Find where the given text appears and provide that cell's center as (x, y) coordinate. 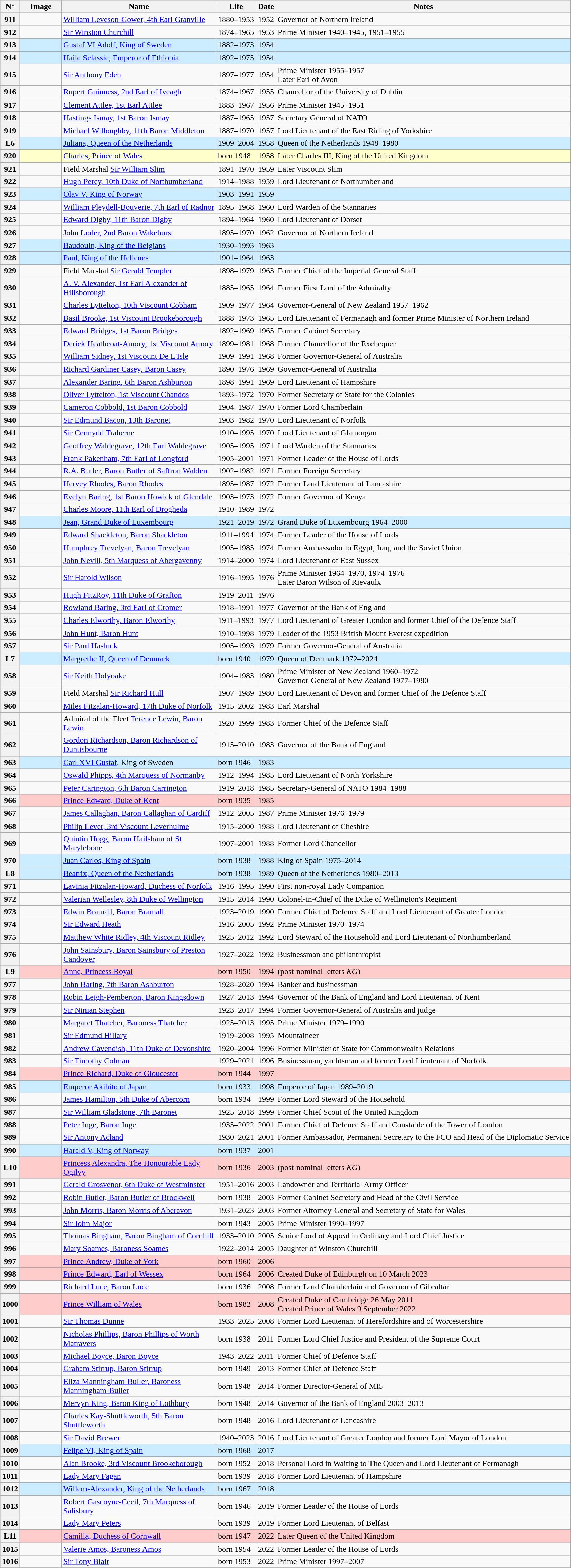
1910–1995 (236, 433)
Lord Lieutenant of Greater London and former Lord Mayor of London (423, 1438)
Emperor Akihito of Japan (139, 1087)
Hastings Ismay, 1st Baron Ismay (139, 118)
1912–1994 (236, 775)
923 (10, 194)
Derick Heathcoat-Amory, 1st Viscount Amory (139, 343)
Lord Lieutenant of Greater London and former Chief of the Defence Staff (423, 620)
L6 (10, 143)
1008 (10, 1438)
Businessman, yachtsman and former Lord Lieutenant of Norfolk (423, 1061)
John Morris, Baron Morris of Aberavon (139, 1210)
born 1953 (236, 1562)
935 (10, 356)
1989 (266, 873)
Oswald Phipps, 4th Marquess of Normanby (139, 775)
Former Ambassador to Egypt, Iraq, and the Soviet Union (423, 547)
Michael Willoughby, 11th Baron Middleton (139, 130)
born 1954 (236, 1549)
972 (10, 899)
Prime Minister 1940–1945, 1951–1955 (423, 32)
Harald V, King of Norway (139, 1150)
Former Chief of Defence Staff and Lord Lieutenant of Greater London (423, 912)
Quintin Hogg, Baron Hailsham of St Marylebone (139, 844)
974 (10, 924)
Peter Carington, 6th Baron Carrington (139, 788)
Rupert Guinness, 2nd Earl of Iveagh (139, 92)
Created Duke of Cambridge 26 May 2011Created Prince of Wales 9 September 2022 (423, 1304)
born 1949 (236, 1369)
Prime Minister 1955–1957Later Earl of Avon (423, 75)
Prince Edward, Duke of Kent (139, 800)
Hugh Percy, 10th Duke of Northumberland (139, 182)
L10 (10, 1167)
945 (10, 484)
Princess Alexandra, The Honourable Lady Ogilvy (139, 1167)
975 (10, 937)
1880–1953 (236, 19)
Felipe VI, King of Spain (139, 1450)
Former Lord Chamberlain and Governor of Gibraltar (423, 1287)
born 1950 (236, 972)
Queen of Denmark 1972–2024 (423, 659)
William Leveson-Gower, 4th Earl Granville (139, 19)
Robin Leigh-Pemberton, Baron Kingsdown (139, 997)
Juan Carlos, King of Spain (139, 861)
2013 (266, 1369)
Lord Lieutenant of East Sussex (423, 560)
Life (236, 7)
Sir Edmund Bacon, 13th Baronet (139, 420)
Sir Keith Holyoake (139, 676)
913 (10, 45)
N° (10, 7)
915 (10, 75)
Sir Cennydd Traherne (139, 433)
Later Charles III, King of the United Kingdom (423, 156)
993 (10, 1210)
932 (10, 318)
936 (10, 369)
973 (10, 912)
978 (10, 997)
949 (10, 535)
956 (10, 633)
933 (10, 331)
Mervyn King, Baron King of Lothbury (139, 1403)
Prime Minister 1997–2007 (423, 1562)
919 (10, 130)
1931–2023 (236, 1210)
967 (10, 813)
Former Secretary of State for the Colonies (423, 395)
1887–1965 (236, 118)
Valerie Amos, Baroness Amos (139, 1549)
1907–1989 (236, 693)
Richard Gardiner Casey, Baron Casey (139, 369)
1914–1988 (236, 182)
1915–2014 (236, 899)
Daughter of Winston Churchill (423, 1248)
1907–2001 (236, 844)
Governor of the Bank of England and Lord Lieutenant of Kent (423, 997)
Sir Paul Hasluck (139, 646)
987 (10, 1112)
Field Marshal Sir Gerald Templer (139, 271)
Beatrix, Queen of the Netherlands (139, 873)
1919–2018 (236, 788)
1915–2010 (236, 745)
962 (10, 745)
952 (10, 578)
William Sidney, 1st Viscount De L'Isle (139, 356)
943 (10, 458)
Former Governor-General of Australia and judge (423, 1010)
Former Lord Lieutenant of Lancashire (423, 484)
954 (10, 608)
Colonel-in-Chief of the Duke of Wellington's Regiment (423, 899)
988 (10, 1125)
Governor of the Bank of England 2003–2013 (423, 1403)
Prime Minister 1964–1970, 1974–1976Later Baron Wilson of Rievaulx (423, 578)
1904–1983 (236, 676)
born 1943 (236, 1223)
born 1964 (236, 1274)
951 (10, 560)
Former Chief of the Defence Staff (423, 723)
1912–2005 (236, 813)
983 (10, 1061)
Margrethe II, Queen of Denmark (139, 659)
994 (10, 1223)
1016 (10, 1562)
958 (10, 676)
1921–2019 (236, 522)
1915–2002 (236, 706)
1905–2001 (236, 458)
Philip Lever, 3rd Viscount Leverhulme (139, 826)
Prime Minister 1970–1974 (423, 924)
Miles Fitzalan-Howard, 17th Duke of Norfolk (139, 706)
1930–2021 (236, 1137)
1013 (10, 1506)
1940–2023 (236, 1438)
969 (10, 844)
Lord Lieutenant of Lancashire (423, 1421)
Former Director-General of MI5 (423, 1386)
Lord Lieutenant of Northumberland (423, 182)
Former Minister of State for Commonwealth Relations (423, 1048)
942 (10, 446)
Lord Lieutenant of Hampshire (423, 382)
Queen of the Netherlands 1980–2013 (423, 873)
1911–1993 (236, 620)
Landowner and Territorial Army Officer (423, 1185)
Edward Shackleton, Baron Shackleton (139, 535)
Former Chief of the Imperial General Staff (423, 271)
Clement Attlee, 1st Earl Attlee (139, 105)
Prime Minister 1979–1990 (423, 1023)
born 1933 (236, 1087)
1916–2005 (236, 924)
Former Lord Chamberlain (423, 407)
960 (10, 706)
1892–1975 (236, 58)
971 (10, 886)
918 (10, 118)
Earl Marshal (423, 706)
1903–1982 (236, 420)
John Sainsbury, Baron Sainsbury of Preston Candover (139, 954)
947 (10, 509)
Charles Moore, 11th Earl of Drogheda (139, 509)
Valerian Wellesley, 8th Duke of Wellington (139, 899)
1933–2025 (236, 1321)
L9 (10, 972)
L7 (10, 659)
Rowland Baring, 3rd Earl of Cromer (139, 608)
Frank Pakenham, 7th Earl of Longford (139, 458)
Lady Mary Peters (139, 1523)
Haile Selassie, Emperor of Ethiopia (139, 58)
1923–2017 (236, 1010)
961 (10, 723)
1895–1970 (236, 233)
Basil Brooke, 1st Viscount Brookeborough (139, 318)
Nicholas Phillips, Baron Phillips of Worth Matravers (139, 1339)
1010 (10, 1463)
1890–1976 (236, 369)
Sir Winston Churchill (139, 32)
Name (139, 7)
Created Duke of Edinburgh on 10 March 2023 (423, 1274)
Prime Minister 1990–1997 (423, 1223)
born 1947 (236, 1536)
Gordon Richardson, Baron Richardson of Duntisbourne (139, 745)
938 (10, 395)
995 (10, 1236)
Alexander Baring, 6th Baron Ashburton (139, 382)
1901–1964 (236, 258)
991 (10, 1185)
2017 (266, 1450)
926 (10, 233)
982 (10, 1048)
R.A. Butler, Baron Butler of Saffron Walden (139, 471)
929 (10, 271)
999 (10, 1287)
Former First Lord of the Admiralty (423, 288)
Sir Timothy Colman (139, 1061)
Lady Mary Fagan (139, 1476)
born 1944 (236, 1074)
Former Lord Steward of the Household (423, 1099)
Sir Edmund Hillary (139, 1035)
Mountaineer (423, 1035)
1909–1977 (236, 305)
Former Lord Lieutenant of Hampshire (423, 1476)
1962 (266, 233)
1011 (10, 1476)
989 (10, 1137)
Prince Edward, Earl of Wessex (139, 1274)
born 1982 (236, 1304)
950 (10, 547)
Lord Lieutenant of North Yorkshire (423, 775)
Charles Lyttelton, 10th Viscount Cobham (139, 305)
976 (10, 954)
Lord Lieutenant of Fermanagh and former Prime Minister of Northern Ireland (423, 318)
Former Chief of Defence Staff and Constable of the Tower of London (423, 1125)
1923–2019 (236, 912)
970 (10, 861)
944 (10, 471)
1893–1972 (236, 395)
1920–2004 (236, 1048)
1905–1993 (236, 646)
Grand Duke of Luxembourg 1964–2000 (423, 522)
Evelyn Baring, 1st Baron Howick of Glendale (139, 497)
born 1952 (236, 1463)
1004 (10, 1369)
Field Marshal Sir Richard Hull (139, 693)
James Callaghan, Baron Callaghan of Cardiff (139, 813)
1997 (266, 1074)
Sir John Major (139, 1223)
born 1937 (236, 1150)
Margaret Thatcher, Baroness Thatcher (139, 1023)
William Pleydell-Bouverie, 7th Earl of Radnor (139, 207)
1003 (10, 1356)
1914–2000 (236, 560)
1919–2008 (236, 1035)
931 (10, 305)
1885–1965 (236, 288)
1987 (266, 813)
1015 (10, 1549)
1891–1970 (236, 169)
916 (10, 92)
Gustaf VI Adolf, King of Sweden (139, 45)
Baudouin, King of the Belgians (139, 245)
930 (10, 288)
925 (10, 220)
Former Lord Lieutenant of Belfast (423, 1523)
born 1967 (236, 1489)
Notes (423, 7)
922 (10, 182)
Queen of the Netherlands 1948–1980 (423, 143)
Former Lord Chief Justice and President of the Supreme Court (423, 1339)
Edwin Bramall, Baron Bramall (139, 912)
1902–1982 (236, 471)
981 (10, 1035)
born 1935 (236, 800)
Sir David Brewer (139, 1438)
born 1940 (236, 659)
966 (10, 800)
Sir Thomas Dunne (139, 1321)
1925–2013 (236, 1023)
1998 (266, 1087)
Carl XVI Gustaf, King of Sweden (139, 762)
1904–1987 (236, 407)
1951–2016 (236, 1185)
1005 (10, 1386)
Governor-General of Australia (423, 369)
1952 (266, 19)
998 (10, 1274)
1956 (266, 105)
Matthew White Ridley, 4th Viscount Ridley (139, 937)
1927–2013 (236, 997)
Prince William of Wales (139, 1304)
L11 (10, 1536)
986 (10, 1099)
1006 (10, 1403)
Lord Steward of the Household and Lord Lieutenant of Northumberland (423, 937)
1883–1967 (236, 105)
Former Lord Chancellor (423, 844)
946 (10, 497)
1935–2022 (236, 1125)
Lord Lieutenant of Dorset (423, 220)
Sir Harold Wilson (139, 578)
1895–1968 (236, 207)
Secretary General of NATO (423, 118)
990 (10, 1150)
980 (10, 1023)
Robert Gascoyne-Cecil, 7th Marquess of Salisbury (139, 1506)
Lord Lieutenant of Devon and former Chief of the Defence Staff (423, 693)
Juliana, Queen of the Netherlands (139, 143)
Hugh FitzRoy, 11th Duke of Grafton (139, 595)
924 (10, 207)
992 (10, 1197)
Thomas Bingham, Baron Bingham of Cornhill (139, 1236)
996 (10, 1248)
Camilla, Duchess of Cornwall (139, 1536)
Sir Anthony Eden (139, 75)
Banker and businessman (423, 984)
Anne, Princess Royal (139, 972)
Gerald Grosvenor, 6th Duke of Westminster (139, 1185)
941 (10, 433)
1007 (10, 1421)
979 (10, 1010)
L8 (10, 873)
A. V. Alexander, 1st Earl Alexander of Hillsborough (139, 288)
Oliver Lyttelton, 1st Viscount Chandos (139, 395)
James Hamilton, 5th Duke of Abercorn (139, 1099)
917 (10, 105)
Charles Kay-Shuttleworth, 5th Baron Shuttleworth (139, 1421)
1874–1965 (236, 32)
Date (266, 7)
Michael Boyce, Baron Boyce (139, 1356)
Prime Minister 1945–1951 (423, 105)
948 (10, 522)
1874–1967 (236, 92)
1887–1970 (236, 130)
Paul, King of the Hellenes (139, 258)
Former Lord Lieutenant of Herefordshire and of Worcestershire (423, 1321)
Prince Richard, Duke of Gloucester (139, 1074)
1882–1973 (236, 45)
1920–1999 (236, 723)
Sir William Gladstone, 7th Baronet (139, 1112)
Prince Andrew, Duke of York (139, 1261)
King of Spain 1975–2014 (423, 861)
Lord Lieutenant of Glamorgan (423, 433)
Andrew Cavendish, 11th Duke of Devonshire (139, 1048)
Lavinia Fitzalan-Howard, Duchess of Norfolk (139, 886)
911 (10, 19)
Geoffrey Waldegrave, 12th Earl Waldegrave (139, 446)
1922–2014 (236, 1248)
1002 (10, 1339)
1898–1991 (236, 382)
Lord Lieutenant of the East Riding of Yorkshire (423, 130)
914 (10, 58)
1927–2022 (236, 954)
John Loder, 2nd Baron Wakehurst (139, 233)
Prime Minister 1976–1979 (423, 813)
Former Cabinet Secretary (423, 331)
934 (10, 343)
Field Marshal Sir William Slim (139, 169)
963 (10, 762)
Leader of the 1953 British Mount Everest expedition (423, 633)
Senior Lord of Appeal in Ordinary and Lord Chief Justice (423, 1236)
968 (10, 826)
Richard Luce, Baron Luce (139, 1287)
born 1960 (236, 1261)
Later Viscount Slim (423, 169)
955 (10, 620)
John Hunt, Baron Hunt (139, 633)
1909–1991 (236, 356)
Sir Tony Blair (139, 1562)
Former Cabinet Secretary and Head of the Civil Service (423, 1197)
Former Attorney-General and Secretary of State for Wales (423, 1210)
957 (10, 646)
Emperor of Japan 1989–2019 (423, 1087)
Lord Lieutenant of Cheshire (423, 826)
1892–1969 (236, 331)
Jean, Grand Duke of Luxembourg (139, 522)
1009 (10, 1450)
1888–1973 (236, 318)
1919–2011 (236, 595)
1895–1987 (236, 484)
Admiral of the Fleet Terence Lewin, Baron Lewin (139, 723)
Lord Lieutenant of Norfolk (423, 420)
John Baring, 7th Baron Ashburton (139, 984)
1930–1993 (236, 245)
1905–1995 (236, 446)
1898–1979 (236, 271)
1903–1991 (236, 194)
937 (10, 382)
Graham Stirrup, Baron Stirrup (139, 1369)
Willem-Alexander, King of the Netherlands (139, 1489)
Mary Soames, Baroness Soames (139, 1248)
1910–1998 (236, 633)
928 (10, 258)
1894–1964 (236, 220)
Former Governor of Kenya (423, 497)
1928–2020 (236, 984)
964 (10, 775)
1925–2012 (236, 937)
940 (10, 420)
Prime Minister of New Zealand 1960–1972Governor-General of New Zealand 1977–1980 (423, 676)
1910–1989 (236, 509)
John Nevill, 5th Marquess of Abergavenny (139, 560)
Hervey Rhodes, Baron Rhodes (139, 484)
Governor-General of New Zealand 1957–1962 (423, 305)
Olav V, King of Norway (139, 194)
1905–1985 (236, 547)
First non-royal Lady Companion (423, 886)
1955 (266, 92)
Former Chancellor of the Exchequer (423, 343)
born 1934 (236, 1099)
921 (10, 169)
Charles Elworthy, Baron Elworthy (139, 620)
977 (10, 984)
1933–2010 (236, 1236)
Businessman and philanthropist (423, 954)
1899–1981 (236, 343)
born 1968 (236, 1450)
Charles, Prince of Wales (139, 156)
1897–1977 (236, 75)
1929–2021 (236, 1061)
Chancellor of the University of Dublin (423, 92)
1953 (266, 32)
1909–2004 (236, 143)
912 (10, 32)
1001 (10, 1321)
985 (10, 1087)
959 (10, 693)
Edward Digby, 11th Baron Digby (139, 220)
Sir Edward Heath (139, 924)
953 (10, 595)
Secretary-General of NATO 1984–1988 (423, 788)
Alan Brooke, 3rd Viscount Brookeborough (139, 1463)
997 (10, 1261)
Personal Lord in Waiting to The Queen and Lord Lieutenant of Fermanagh (423, 1463)
1918–1991 (236, 608)
Peter Inge, Baron Inge (139, 1125)
Sir Ninian Stephen (139, 1010)
Later Queen of the United Kingdom (423, 1536)
1943–2022 (236, 1356)
Former Ambassador, Permanent Secretary to the FCO and Head of the Diplomatic Service (423, 1137)
Humphrey Trevelyan, Baron Trevelyan (139, 547)
1911–1994 (236, 535)
Robin Butler, Baron Butler of Brockwell (139, 1197)
Sir Antony Acland (139, 1137)
1012 (10, 1489)
Edward Bridges, 1st Baron Bridges (139, 331)
939 (10, 407)
1014 (10, 1523)
Image (41, 7)
920 (10, 156)
984 (10, 1074)
1915–2000 (236, 826)
Cameron Cobbold, 1st Baron Cobbold (139, 407)
Former Chief Scout of the United Kingdom (423, 1112)
965 (10, 788)
Former Foreign Secretary (423, 471)
Eliza Manningham-Buller, Baroness Manningham-Buller (139, 1386)
1925–2018 (236, 1112)
927 (10, 245)
1000 (10, 1304)
1903–1973 (236, 497)
